Return [X, Y] of the center of cell containing provided text 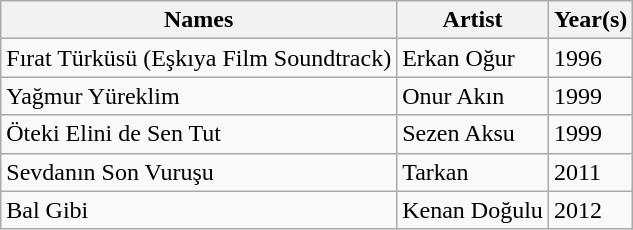
Bal Gibi [199, 210]
Onur Akın [473, 96]
Erkan Oğur [473, 58]
1996 [590, 58]
Tarkan [473, 172]
Sevdanın Son Vuruşu [199, 172]
Fırat Türküsü (Eşkıya Film Soundtrack) [199, 58]
Year(s) [590, 20]
Kenan Doğulu [473, 210]
Yağmur Yüreklim [199, 96]
2012 [590, 210]
Öteki Elini de Sen Tut [199, 134]
Artist [473, 20]
Sezen Aksu [473, 134]
Names [199, 20]
2011 [590, 172]
